Locate the cell with the specified text and output its (x, y) center coordinate. 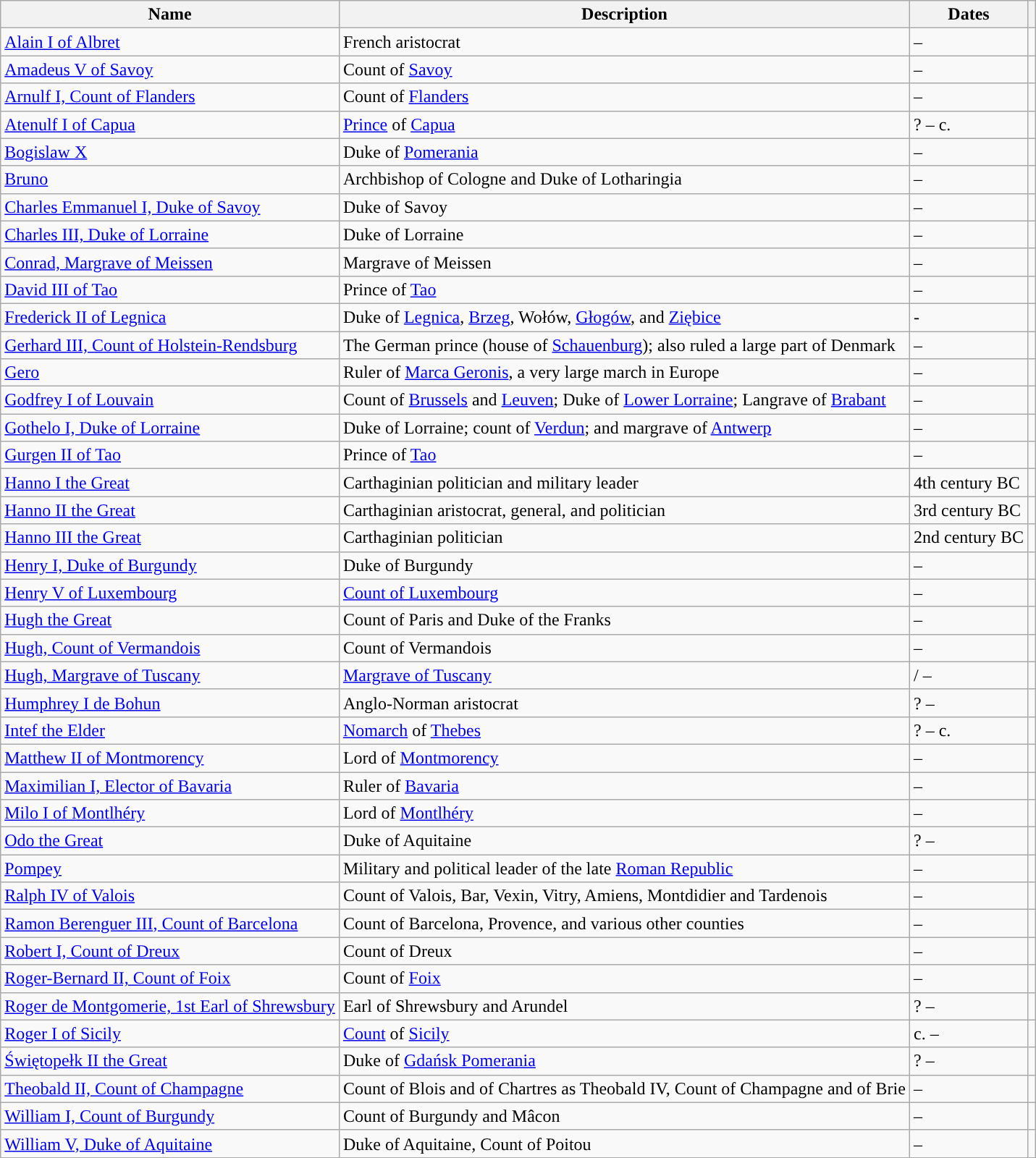
Gurgen II of Tao (170, 455)
Prince of Capua (624, 124)
Roger I of Sicily (170, 1034)
Duke of Gdańsk Pomerania (624, 1061)
Count of Burgundy and Mâcon (624, 1116)
- (969, 317)
Count of Sicily (624, 1034)
William V, Duke of Aquitaine (170, 1144)
Pompey (170, 868)
Count of Dreux (624, 951)
Ruler of Marca Geronis, a very large march in Europe (624, 373)
4th century BC (969, 483)
Count of Luxembourg (624, 593)
Margrave of Tuscany (624, 675)
Military and political leader of the late Roman Republic (624, 868)
Ramon Berenguer III, Count of Barcelona (170, 924)
Roger-Bernard II, Count of Foix (170, 979)
Gothelo I, Duke of Lorraine (170, 428)
Count of Vermandois (624, 648)
Count of Paris and Duke of the Franks (624, 620)
Duke of Aquitaine, Count of Poitou (624, 1144)
Charles Emmanuel I, Duke of Savoy (170, 207)
Anglo-Norman aristocrat (624, 703)
Hugh, Margrave of Tuscany (170, 675)
Hanno III the Great (170, 538)
Conrad, Margrave of Meissen (170, 262)
Maximilian I, Elector of Bavaria (170, 785)
Charles III, Duke of Lorraine (170, 234)
Humphrey I de Bohun (170, 703)
Hugh the Great (170, 620)
Duke of Legnica, Brzeg, Wołów, Głogów, and Ziębice (624, 317)
c. – (969, 1034)
Dates (969, 14)
/ – (969, 675)
Count of Blois and of Chartres as Theobald IV, Count of Champagne and of Brie (624, 1089)
Ralph IV of Valois (170, 896)
Odo the Great (170, 841)
Description (624, 14)
Robert I, Count of Dreux (170, 951)
David III of Tao (170, 289)
Intef the Elder (170, 730)
Count of Brussels and Leuven; Duke of Lower Lorraine; Langrave of Brabant (624, 400)
Duke of Pomerania (624, 152)
Margrave of Meissen (624, 262)
Carthaginian politician and military leader (624, 483)
Alain I of Albret (170, 42)
Count of Barcelona, Provence, and various other counties (624, 924)
Bogislaw X (170, 152)
Arnulf I, Count of Flanders (170, 97)
Duke of Savoy (624, 207)
Bruno (170, 179)
3rd century BC (969, 510)
Świętopełk II the Great (170, 1061)
Hanno II the Great (170, 510)
Ruler of Bavaria (624, 785)
Nomarch of Thebes (624, 730)
Matthew II of Montmorency (170, 758)
Gero (170, 373)
2nd century BC (969, 538)
Frederick II of Legnica (170, 317)
Lord of Montmorency (624, 758)
Count of Foix (624, 979)
Name (170, 14)
Hugh, Count of Vermandois (170, 648)
Duke of Lorraine (624, 234)
Henry I, Duke of Burgundy (170, 565)
Carthaginian aristocrat, general, and politician (624, 510)
Duke of Burgundy (624, 565)
Roger de Montgomerie, 1st Earl of Shrewsbury (170, 1006)
Earl of Shrewsbury and Arundel (624, 1006)
Henry V of Luxembourg (170, 593)
Theobald II, Count of Champagne (170, 1089)
Milo I of Montlhéry (170, 813)
Duke of Lorraine; count of Verdun; and margrave of Antwerp (624, 428)
Duke of Aquitaine (624, 841)
French aristocrat (624, 42)
Carthaginian politician (624, 538)
Hanno I the Great (170, 483)
Count of Valois, Bar, Vexin, Vitry, Amiens, Montdidier and Tardenois (624, 896)
Atenulf I of Capua (170, 124)
Amadeus V of Savoy (170, 69)
Gerhard III, Count of Holstein-Rendsburg (170, 345)
Count of Flanders (624, 97)
Godfrey I of Louvain (170, 400)
William I, Count of Burgundy (170, 1116)
The German prince (house of Schauenburg); also ruled a large part of Denmark (624, 345)
Lord of Montlhéry (624, 813)
Archbishop of Cologne and Duke of Lotharingia (624, 179)
Count of Savoy (624, 69)
